Output the (X, Y) coordinate of the center of the cell containing the given text.  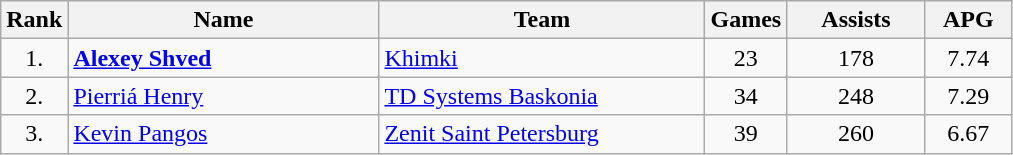
Assists (856, 20)
1. (34, 58)
6.67 (968, 134)
Khimki (542, 58)
Kevin Pangos (224, 134)
Team (542, 20)
39 (746, 134)
Zenit Saint Petersburg (542, 134)
Pierriá Henry (224, 96)
23 (746, 58)
248 (856, 96)
7.29 (968, 96)
APG (968, 20)
34 (746, 96)
260 (856, 134)
TD Systems Baskonia (542, 96)
Rank (34, 20)
3. (34, 134)
7.74 (968, 58)
2. (34, 96)
Name (224, 20)
Games (746, 20)
178 (856, 58)
Alexey Shved (224, 58)
